Capture the cell that displays the provided text and extract its (X, Y) central coordinate. 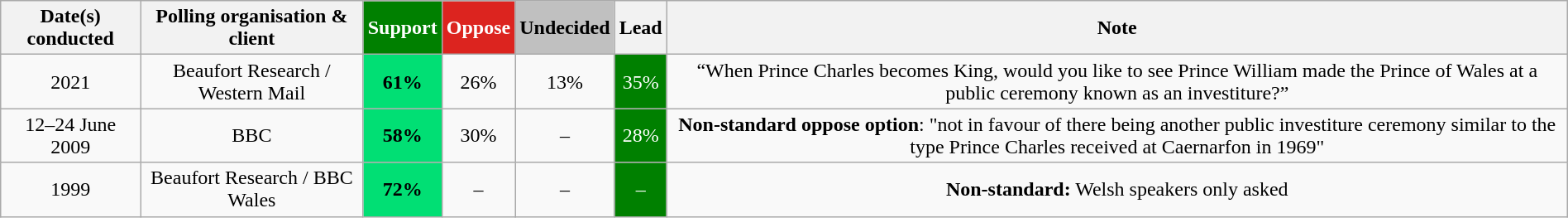
26% (478, 81)
13% (565, 81)
Note (1116, 28)
BBC (252, 136)
61% (402, 81)
Undecided (565, 28)
Support (402, 28)
2021 (71, 81)
28% (640, 136)
Non-standard: Welsh speakers only asked (1116, 189)
Beaufort Research / BBC Wales (252, 189)
Lead (640, 28)
35% (640, 81)
Date(s) conducted (71, 28)
58% (402, 136)
Oppose (478, 28)
12–24 June 2009 (71, 136)
30% (478, 136)
Beaufort Research / Western Mail (252, 81)
1999 (71, 189)
“When Prince Charles becomes King, would you like to see Prince William made the Prince of Wales at a public ceremony known as an investiture?” (1116, 81)
Polling organisation & client (252, 28)
72% (402, 189)
